Find where the given text appears and provide that cell's center as [x, y] coordinate. 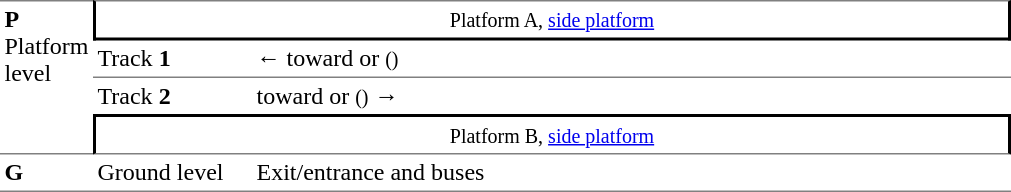
Track 2 [172, 96]
Exit/entrance and buses [632, 173]
PPlatform level [46, 77]
Platform A, side platform [552, 20]
Ground level [172, 173]
Track 1 [172, 59]
← toward or () [632, 59]
G [46, 173]
toward or () → [632, 96]
Platform B, side platform [552, 134]
